Scan for the cell matching the given text and deliver its [x, y] coordinate at center. 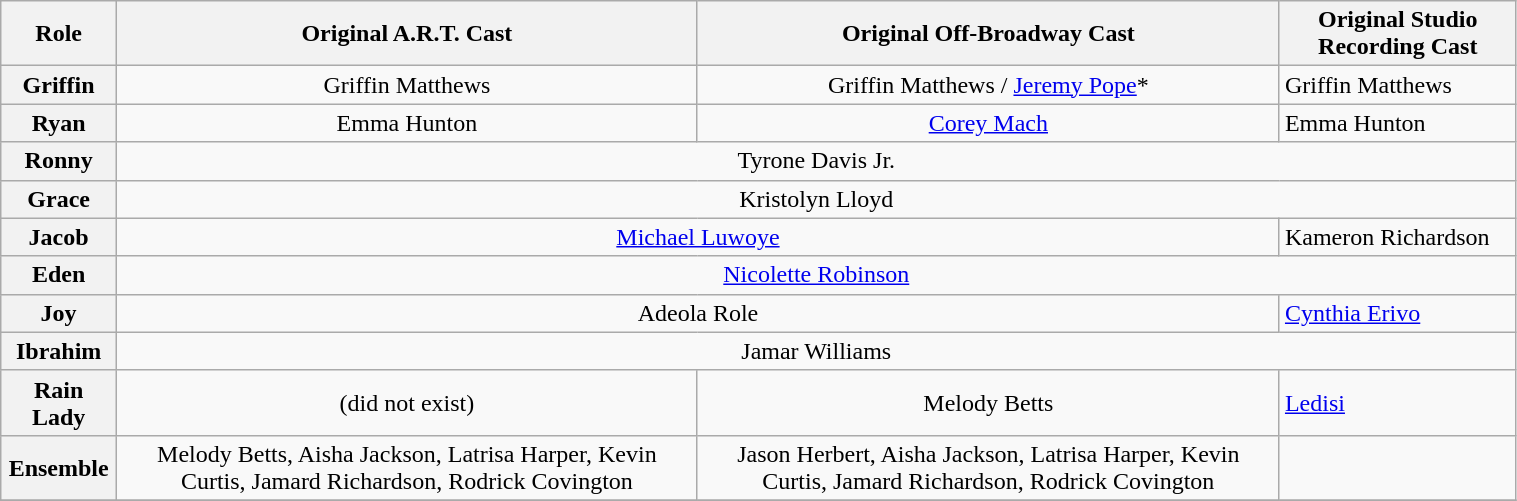
Rain Lady [59, 402]
Kristolyn Lloyd [817, 199]
Ensemble [59, 468]
Ronny [59, 161]
Original A.R.T. Cast [408, 34]
Joy [59, 313]
Adeola Role [698, 313]
Original Studio Recording Cast [1398, 34]
Melody Betts, Aisha Jackson, Latrisa Harper, Kevin Curtis, Jamard Richardson, Rodrick Covington [408, 468]
Kameron Richardson [1398, 237]
Ledisi [1398, 402]
Tyrone Davis Jr. [817, 161]
Grace [59, 199]
Griffin Matthews / Jeremy Pope* [988, 85]
Melody Betts [988, 402]
Jacob [59, 237]
(did not exist) [408, 402]
Original Off-Broadway Cast [988, 34]
Cynthia Erivo [1398, 313]
Griffin [59, 85]
Michael Luwoye [698, 237]
Nicolette Robinson [817, 275]
Eden [59, 275]
Jamar Williams [817, 351]
Jason Herbert, Aisha Jackson, Latrisa Harper, Kevin Curtis, Jamard Richardson, Rodrick Covington [988, 468]
Ibrahim [59, 351]
Ryan [59, 123]
Role [59, 34]
Corey Mach [988, 123]
